Identify which cell holds the provided text, then report its (X, Y) central coordinate. 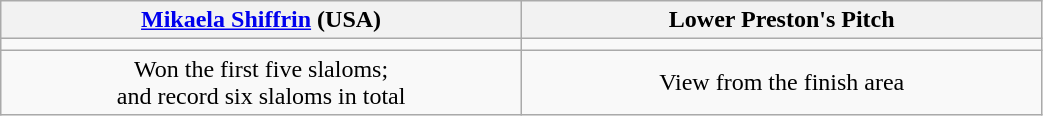
Won the first five slaloms;and record six slaloms in total (262, 82)
Mikaela Shiffrin (USA) (262, 20)
Lower Preston's Pitch (782, 20)
View from the finish area (782, 82)
